Search for the cell housing the specified text and yield its (X, Y) center coordinate. 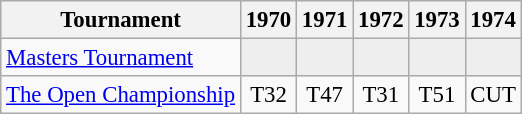
T47 (325, 95)
T32 (268, 95)
Masters Tournament (121, 58)
1971 (325, 20)
CUT (493, 95)
1970 (268, 20)
T31 (381, 95)
1974 (493, 20)
1973 (437, 20)
The Open Championship (121, 95)
1972 (381, 20)
Tournament (121, 20)
T51 (437, 95)
